Determine the (X, Y) coordinate at the center of the cell enclosing the given text.  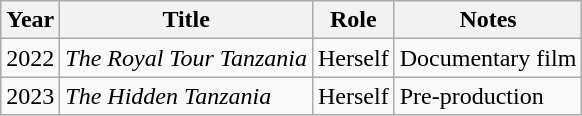
The Hidden Tanzania (186, 96)
Notes (488, 20)
2022 (30, 58)
Role (353, 20)
Pre-production (488, 96)
2023 (30, 96)
The Royal Tour Tanzania (186, 58)
Documentary film (488, 58)
Title (186, 20)
Year (30, 20)
